Detect which cell encompasses the target text, then output its [X, Y] center coordinate. 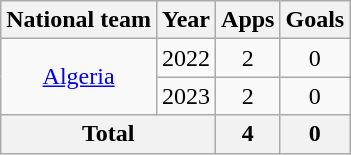
Apps [248, 20]
4 [248, 134]
2023 [186, 96]
Algeria [79, 77]
Year [186, 20]
National team [79, 20]
Total [108, 134]
2022 [186, 58]
Goals [315, 20]
